Provide the (x, y) coordinate of the cell's center where the given text is located.  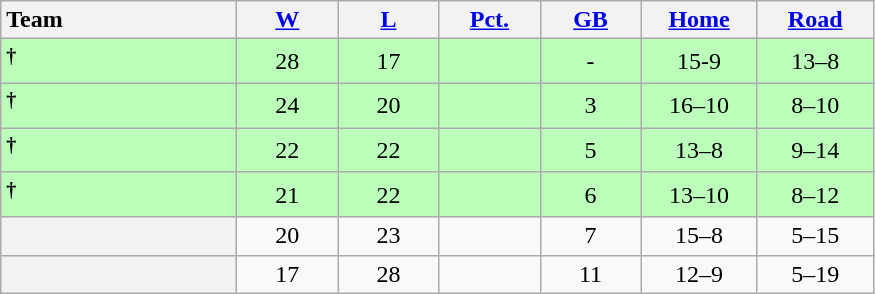
9–14 (815, 150)
3 (590, 106)
15-9 (699, 62)
13–10 (699, 194)
11 (590, 274)
Pct. (490, 20)
5 (590, 150)
5–15 (815, 236)
Road (815, 20)
12–9 (699, 274)
8–10 (815, 106)
16–10 (699, 106)
Team (119, 20)
8–12 (815, 194)
L (388, 20)
23 (388, 236)
5–19 (815, 274)
21 (288, 194)
- (590, 62)
W (288, 20)
GB (590, 20)
6 (590, 194)
7 (590, 236)
Home (699, 20)
15–8 (699, 236)
24 (288, 106)
